From the cell containing the given text, extract its center point as (x, y) coordinate. 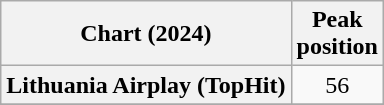
56 (337, 85)
Peakposition (337, 34)
Lithuania Airplay (TopHit) (146, 85)
Chart (2024) (146, 34)
